Return [X, Y] of the center of cell containing provided text 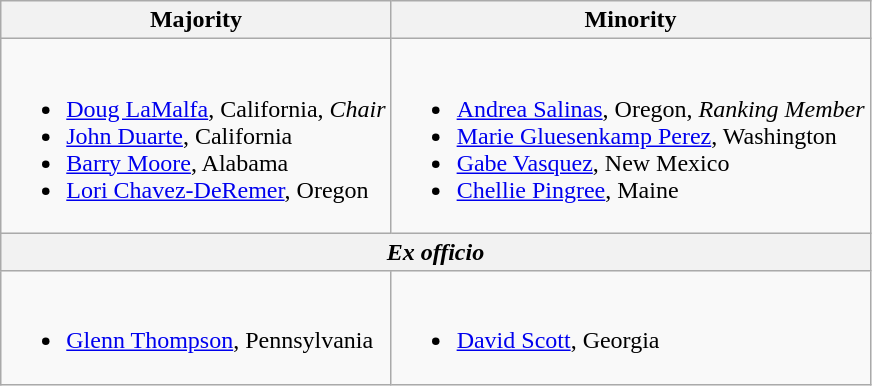
Majority [196, 20]
Ex officio [436, 252]
Minority [630, 20]
Doug LaMalfa, California, ChairJohn Duarte, CaliforniaBarry Moore, AlabamaLori Chavez-DeRemer, Oregon [196, 136]
David Scott, Georgia [630, 328]
Glenn Thompson, Pennsylvania [196, 328]
Andrea Salinas, Oregon, Ranking MemberMarie Gluesenkamp Perez, WashingtonGabe Vasquez, New MexicoChellie Pingree, Maine [630, 136]
